Search for the cell housing the specified text and yield its (x, y) center coordinate. 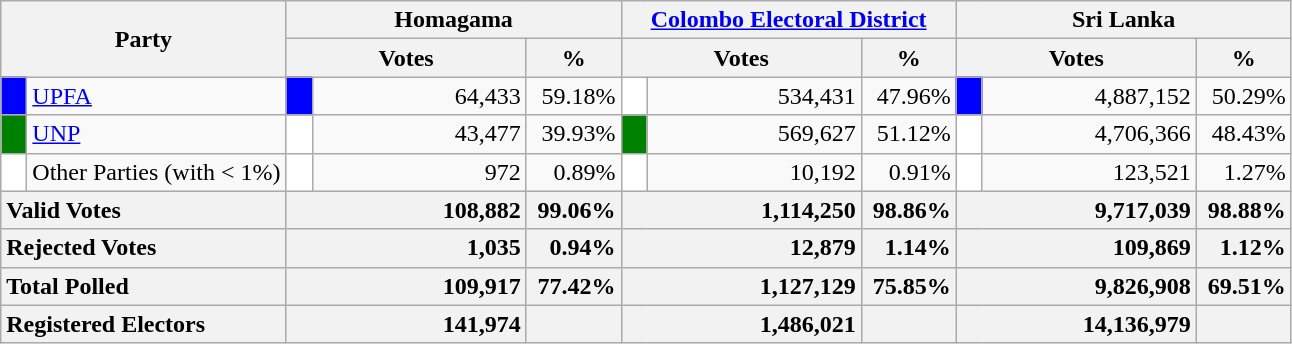
0.89% (574, 172)
1.12% (1244, 248)
109,869 (1076, 248)
98.88% (1244, 210)
Sri Lanka (1124, 20)
99.06% (574, 210)
0.94% (574, 248)
108,882 (406, 210)
50.29% (1244, 96)
75.85% (908, 286)
0.91% (908, 172)
14,136,979 (1076, 324)
109,917 (406, 286)
9,826,908 (1076, 286)
Homagama (454, 20)
141,974 (406, 324)
12,879 (741, 248)
Other Parties (with < 1%) (156, 172)
1,127,129 (741, 286)
47.96% (908, 96)
Colombo Electoral District (788, 20)
123,521 (1089, 172)
39.93% (574, 134)
51.12% (908, 134)
Total Polled (144, 286)
569,627 (754, 134)
Party (144, 39)
4,887,152 (1089, 96)
Registered Electors (144, 324)
UPFA (156, 96)
534,431 (754, 96)
Rejected Votes (144, 248)
9,717,039 (1076, 210)
Valid Votes (144, 210)
1,035 (406, 248)
UNP (156, 134)
48.43% (1244, 134)
64,433 (419, 96)
1.14% (908, 248)
4,706,366 (1089, 134)
1,486,021 (741, 324)
98.86% (908, 210)
59.18% (574, 96)
69.51% (1244, 286)
77.42% (574, 286)
10,192 (754, 172)
972 (419, 172)
1,114,250 (741, 210)
1.27% (1244, 172)
43,477 (419, 134)
